Output the [X, Y] coordinate of the center of the cell containing the given text.  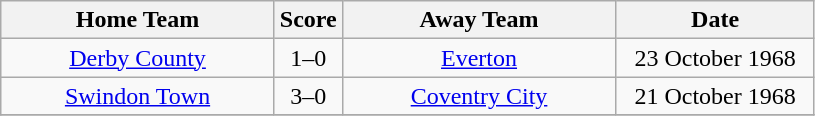
Coventry City [479, 96]
Swindon Town [138, 96]
3–0 [308, 96]
Score [308, 20]
23 October 1968 [716, 58]
Home Team [138, 20]
Everton [479, 58]
Date [716, 20]
21 October 1968 [716, 96]
Away Team [479, 20]
1–0 [308, 58]
Derby County [138, 58]
